For the text-containing cell, return its midpoint in (X, Y) coordinate format. 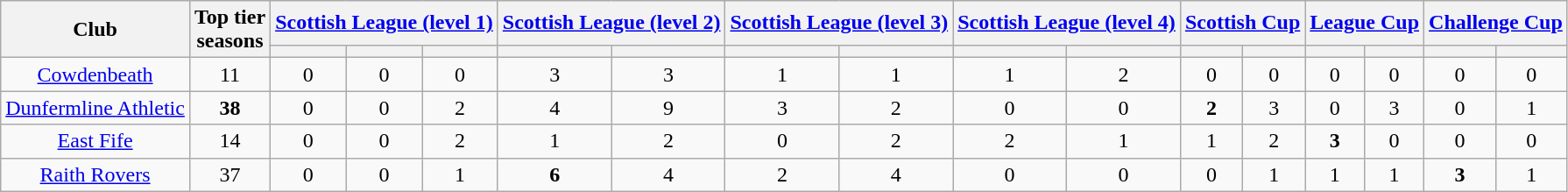
11 (230, 75)
14 (230, 141)
League Cup (1365, 23)
38 (230, 108)
Scottish Cup (1242, 23)
6 (554, 174)
37 (230, 174)
East Fife (95, 141)
Scottish League (level 2) (611, 23)
Club (95, 30)
Cowdenbeath (95, 75)
Challenge Cup (1496, 23)
Dunfermline Athletic (95, 108)
Raith Rovers (95, 174)
9 (668, 108)
Scottish League (level 3) (839, 23)
Top tierseasons (230, 30)
Scottish League (level 1) (385, 23)
Scottish League (level 4) (1067, 23)
